For the text-containing cell, return its midpoint in [X, Y] coordinate format. 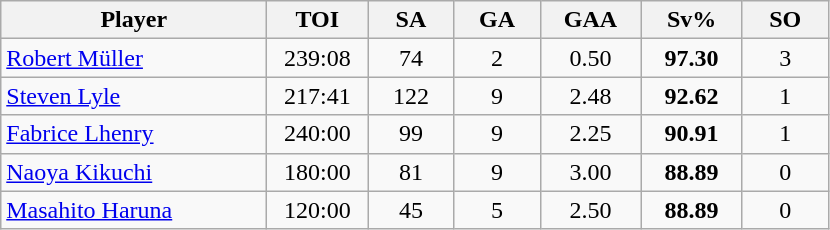
5 [497, 210]
2.48 [590, 96]
Naoya Kikuchi [134, 172]
2.50 [590, 210]
SA [411, 20]
120:00 [318, 210]
2.25 [590, 134]
240:00 [318, 134]
45 [411, 210]
GA [497, 20]
122 [411, 96]
TOI [318, 20]
180:00 [318, 172]
74 [411, 58]
239:08 [318, 58]
3 [785, 58]
99 [411, 134]
0.50 [590, 58]
92.62 [692, 96]
Steven Lyle [134, 96]
217:41 [318, 96]
3.00 [590, 172]
97.30 [692, 58]
2 [497, 58]
Player [134, 20]
Sv% [692, 20]
Masahito Haruna [134, 210]
90.91 [692, 134]
Robert Müller [134, 58]
Fabrice Lhenry [134, 134]
81 [411, 172]
SO [785, 20]
GAA [590, 20]
